Return the [X, Y] coordinate for the center point of the cell that contains the specified text.  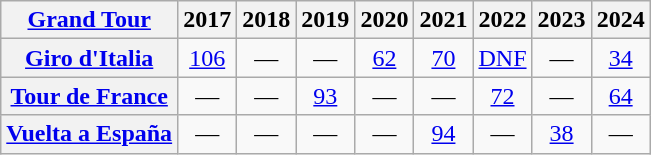
62 [384, 58]
94 [444, 134]
93 [326, 96]
Tour de France [90, 96]
2024 [620, 20]
2021 [444, 20]
64 [620, 96]
106 [208, 58]
2022 [502, 20]
2018 [266, 20]
Giro d'Italia [90, 58]
38 [562, 134]
34 [620, 58]
2017 [208, 20]
72 [502, 96]
DNF [502, 58]
2020 [384, 20]
Vuelta a España [90, 134]
Grand Tour [90, 20]
2019 [326, 20]
2023 [562, 20]
70 [444, 58]
